Return the [X, Y] coordinate for the center point of the cell that contains the specified text.  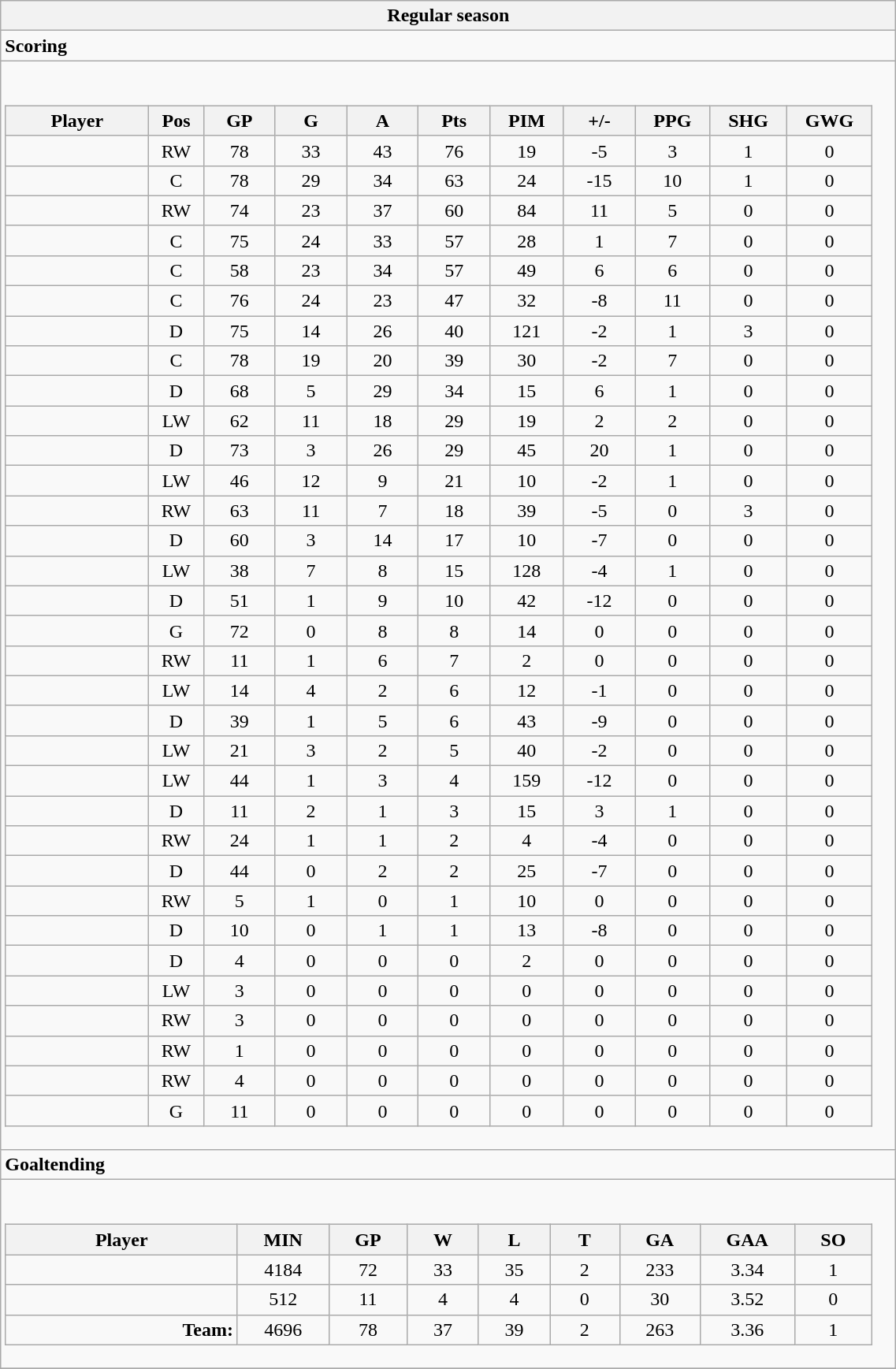
SHG [749, 121]
Goaltending [448, 1165]
GAA [747, 1240]
13 [527, 931]
MIN [283, 1240]
128 [527, 571]
3.34 [747, 1270]
68 [240, 391]
-15 [599, 180]
159 [527, 781]
17 [454, 541]
512 [283, 1300]
+/- [599, 121]
3.52 [747, 1300]
25 [527, 871]
W [443, 1240]
74 [240, 210]
SO [833, 1240]
Team: [121, 1330]
28 [527, 240]
T [585, 1240]
47 [454, 301]
GA [660, 1240]
4696 [283, 1330]
Pts [454, 121]
-9 [599, 720]
PPG [673, 121]
4184 [283, 1270]
Pos [177, 121]
121 [527, 331]
42 [527, 601]
A [383, 121]
35 [514, 1270]
3.36 [747, 1330]
46 [240, 481]
L [514, 1240]
45 [527, 451]
73 [240, 451]
GWG [829, 121]
84 [527, 210]
Player MIN GP W L T GA GAA SO 4184 72 33 35 2 233 3.34 1 512 11 4 4 0 30 3.52 0 Team: 4696 78 37 39 2 263 3.36 1 [448, 1274]
233 [660, 1270]
49 [527, 270]
263 [660, 1330]
38 [240, 571]
Regular season [448, 16]
Scoring [448, 46]
58 [240, 270]
62 [240, 421]
51 [240, 601]
-1 [599, 690]
PIM [527, 121]
32 [527, 301]
